Locate the cell with the specified text and output its [X, Y] center coordinate. 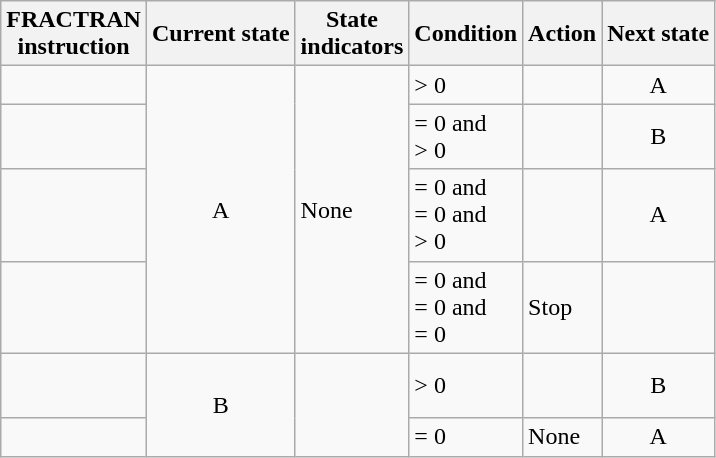
FRACTRANinstruction [74, 34]
= 0 and > 0 [466, 136]
Condition [466, 34]
Action [562, 34]
Next state [658, 34]
Stop [562, 307]
= 0 and = 0 and > 0 [466, 215]
Stateindicators [352, 34]
= 0 and = 0 and = 0 [466, 307]
Current state [220, 34]
= 0 [466, 437]
